Capture the cell that displays the provided text and extract its (X, Y) central coordinate. 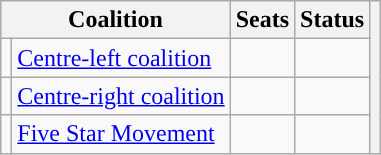
Seats (262, 20)
Centre-right coalition (121, 96)
Status (332, 20)
Five Star Movement (121, 134)
Coalition (116, 20)
Centre-left coalition (121, 58)
